Find where the given text appears and provide that cell's center as (x, y) coordinate. 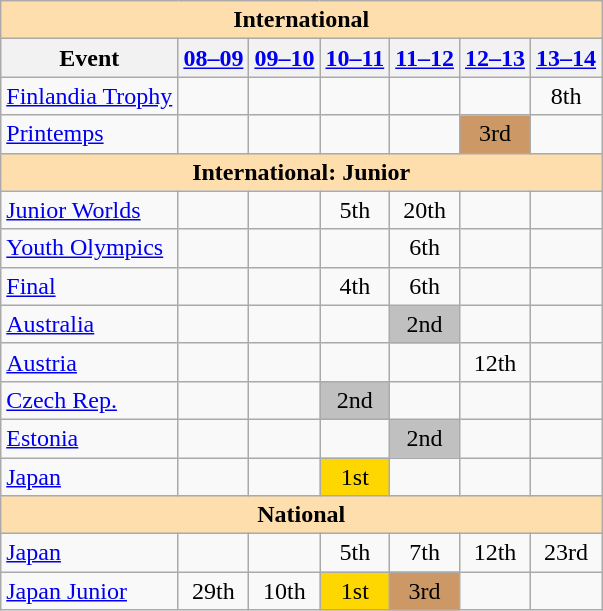
Finlandia Trophy (90, 96)
08–09 (214, 58)
Australia (90, 324)
Junior Worlds (90, 210)
International: Junior (302, 172)
12–13 (494, 58)
11–12 (425, 58)
23rd (566, 553)
International (302, 20)
National (302, 515)
10th (284, 591)
Printemps (90, 134)
Event (90, 58)
Youth Olympics (90, 248)
4th (355, 286)
Austria (90, 362)
20th (425, 210)
7th (425, 553)
10–11 (355, 58)
Final (90, 286)
09–10 (284, 58)
8th (566, 96)
Japan Junior (90, 591)
Estonia (90, 438)
13–14 (566, 58)
29th (214, 591)
Czech Rep. (90, 400)
